Scan for the cell matching the given text and deliver its (x, y) coordinate at center. 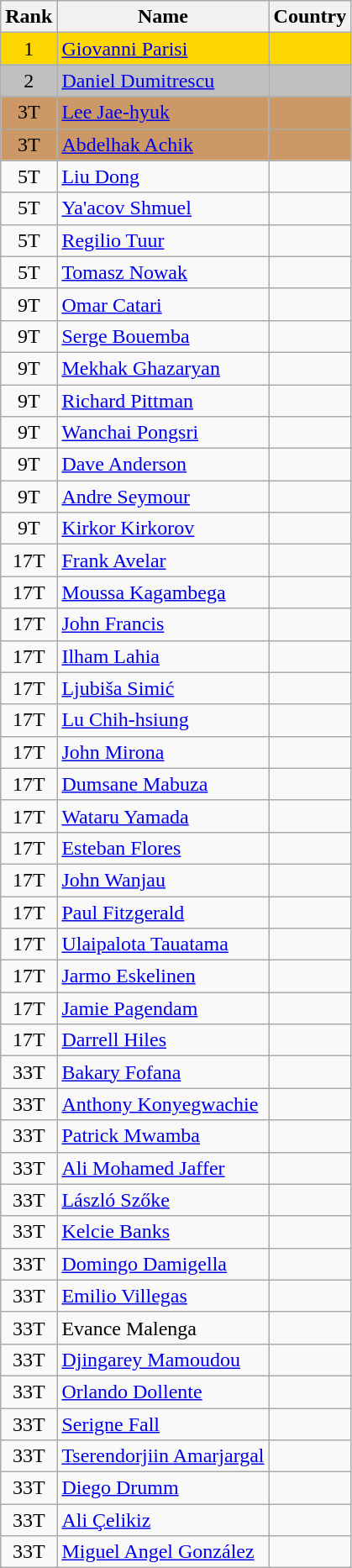
Evance Malenga (163, 1328)
Ilham Lahia (163, 656)
Kirkor Kirkorov (163, 529)
Jamie Pagendam (163, 1008)
Liu Dong (163, 176)
Serigne Fall (163, 1424)
Ali Mohamed Jaffer (163, 1168)
Tserendorjiin Amarjargal (163, 1456)
Serge Bouemba (163, 336)
Bakary Fofana (163, 1072)
Ulaipalota Tauatama (163, 944)
Rank (29, 17)
Ya'acov Shmuel (163, 208)
Tomasz Nowak (163, 272)
Djingarey Mamoudou (163, 1360)
2 (29, 81)
John Mirona (163, 752)
Miguel Angel González (163, 1552)
Richard Pittman (163, 401)
Country (310, 17)
Dumsane Mabuza (163, 784)
Omar Catari (163, 304)
László Szőke (163, 1200)
Moussa Kagambega (163, 592)
Anthony Konyegwachie (163, 1104)
Darrell Hiles (163, 1040)
John Francis (163, 624)
Jarmo Eskelinen (163, 976)
Name (163, 17)
Frank Avelar (163, 560)
Wataru Yamada (163, 816)
Lee Jae-hyuk (163, 113)
Dave Anderson (163, 465)
Patrick Mwamba (163, 1136)
Abdelhak Achik (163, 145)
Daniel Dumitrescu (163, 81)
Regilio Tuur (163, 240)
John Wanjau (163, 880)
Wanchai Pongsri (163, 433)
Giovanni Parisi (163, 49)
Ali Çelikiz (163, 1520)
Domingo Damigella (163, 1264)
Diego Drumm (163, 1488)
Emilio Villegas (163, 1296)
Paul Fitzgerald (163, 912)
Esteban Flores (163, 848)
Ljubiša Simić (163, 688)
1 (29, 49)
Andre Seymour (163, 497)
Orlando Dollente (163, 1392)
Lu Chih-hsiung (163, 720)
Kelcie Banks (163, 1232)
Mekhak Ghazaryan (163, 368)
